Identify which cell holds the provided text, then report its (x, y) central coordinate. 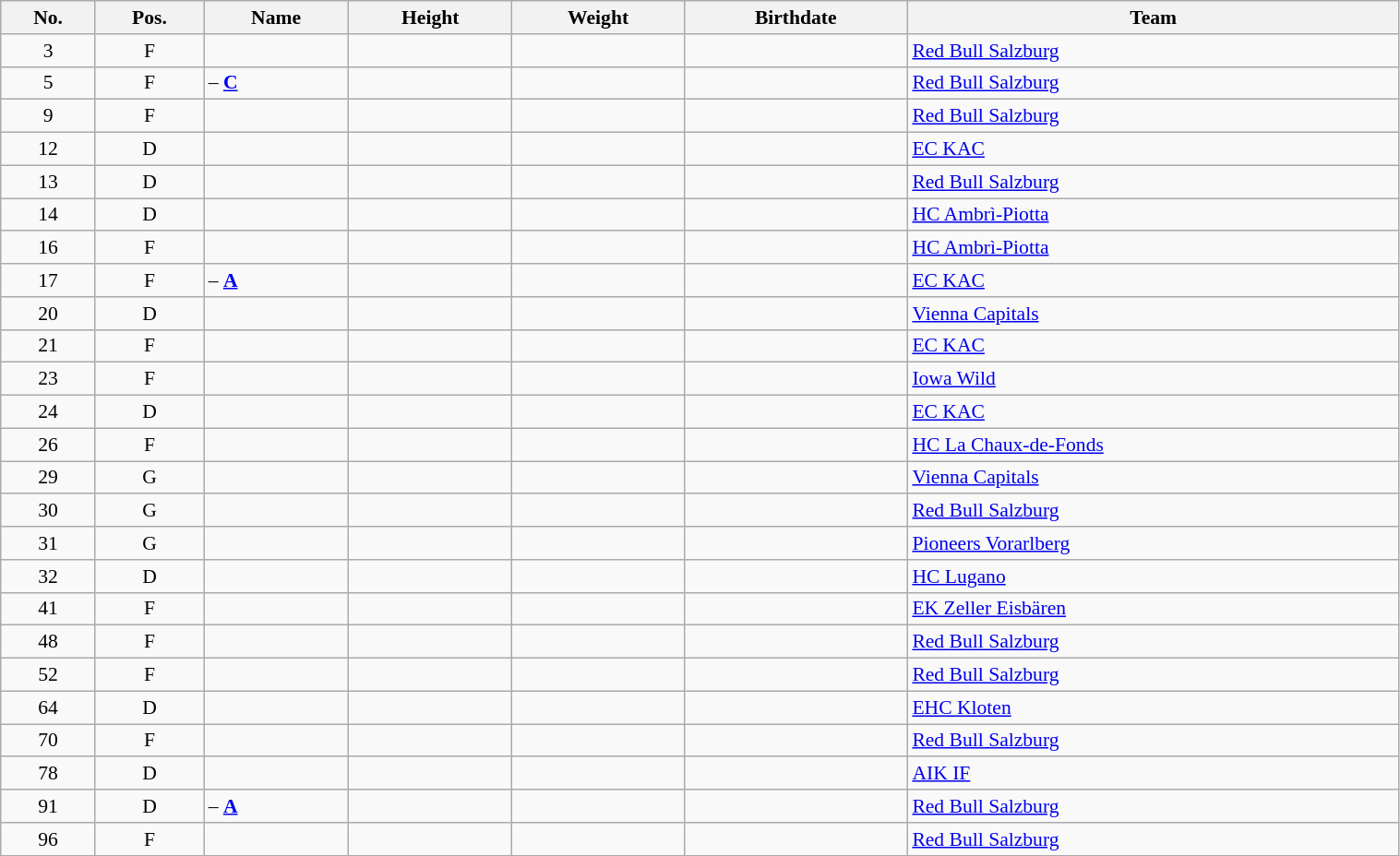
AIK IF (1154, 774)
70 (48, 741)
13 (48, 182)
23 (48, 379)
96 (48, 839)
64 (48, 707)
48 (48, 642)
5 (48, 83)
HC Lugano (1154, 577)
Team (1154, 18)
– C (277, 83)
Pioneers Vorarlberg (1154, 543)
Height (430, 18)
41 (48, 609)
21 (48, 346)
Weight (598, 18)
Birthdate (796, 18)
3 (48, 51)
EHC Kloten (1154, 707)
17 (48, 280)
14 (48, 215)
26 (48, 445)
HC La Chaux-de-Fonds (1154, 445)
No. (48, 18)
Iowa Wild (1154, 379)
EK Zeller Eisbären (1154, 609)
30 (48, 511)
91 (48, 806)
32 (48, 577)
12 (48, 149)
16 (48, 248)
29 (48, 478)
78 (48, 774)
24 (48, 412)
52 (48, 675)
20 (48, 314)
Pos. (150, 18)
31 (48, 543)
9 (48, 116)
Name (277, 18)
